Find where the given text appears and provide that cell's center as [X, Y] coordinate. 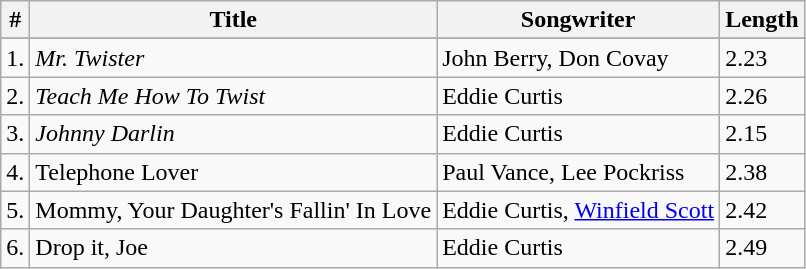
6. [16, 248]
Mommy, Your Daughter's Fallin' In Love [234, 210]
Eddie Curtis, Winfield Scott [578, 210]
3. [16, 134]
Songwriter [578, 20]
2.49 [762, 248]
John Berry, Don Covay [578, 58]
Length [762, 20]
2.42 [762, 210]
Paul Vance, Lee Pockriss [578, 172]
Title [234, 20]
Teach Me How To Twist [234, 96]
Drop it, Joe [234, 248]
Mr. Twister [234, 58]
Johnny Darlin [234, 134]
2.26 [762, 96]
Telephone Lover [234, 172]
1. [16, 58]
2.15 [762, 134]
2.38 [762, 172]
5. [16, 210]
2.23 [762, 58]
2. [16, 96]
4. [16, 172]
# [16, 20]
